Search for the cell housing the specified text and yield its [X, Y] center coordinate. 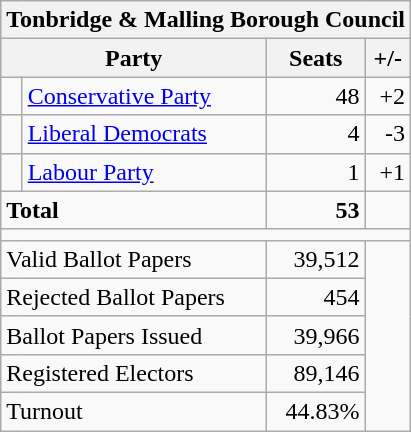
Seats [316, 58]
+2 [388, 96]
Registered Electors [134, 373]
Valid Ballot Papers [134, 259]
Liberal Democrats [144, 134]
+1 [388, 172]
89,146 [316, 373]
4 [316, 134]
Total [134, 210]
53 [316, 210]
44.83% [316, 411]
39,512 [316, 259]
Party [134, 58]
Tonbridge & Malling Borough Council [206, 20]
Turnout [134, 411]
Labour Party [144, 172]
Ballot Papers Issued [134, 335]
39,966 [316, 335]
454 [316, 297]
Rejected Ballot Papers [134, 297]
48 [316, 96]
+/- [388, 58]
1 [316, 172]
Conservative Party [144, 96]
-3 [388, 134]
